Find where the given text appears and provide that cell's center as (x, y) coordinate. 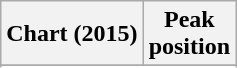
Chart (2015) (72, 34)
Peakposition (189, 34)
